Search for the cell housing the specified text and yield its (X, Y) center coordinate. 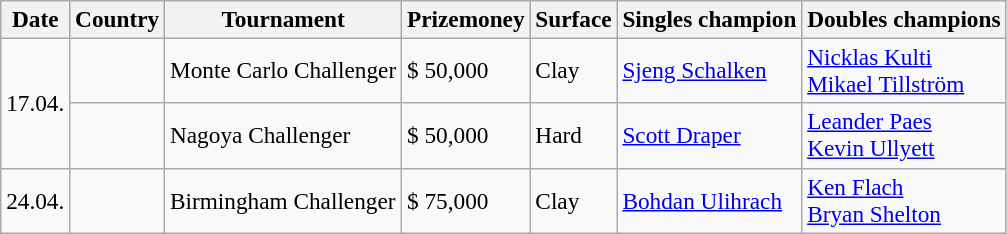
17.04. (36, 103)
Singles champion (710, 19)
Country (118, 19)
Scott Draper (710, 136)
Monte Carlo Challenger (284, 70)
Birmingham Challenger (284, 200)
Nicklas Kulti Mikael Tillström (904, 70)
Ken Flach Bryan Shelton (904, 200)
Surface (574, 19)
Bohdan Ulihrach (710, 200)
Leander Paes Kevin Ullyett (904, 136)
Tournament (284, 19)
Doubles champions (904, 19)
$ 75,000 (466, 200)
Prizemoney (466, 19)
Sjeng Schalken (710, 70)
Nagoya Challenger (284, 136)
Date (36, 19)
Hard (574, 136)
24.04. (36, 200)
